Find where the given text appears and provide that cell's center as [x, y] coordinate. 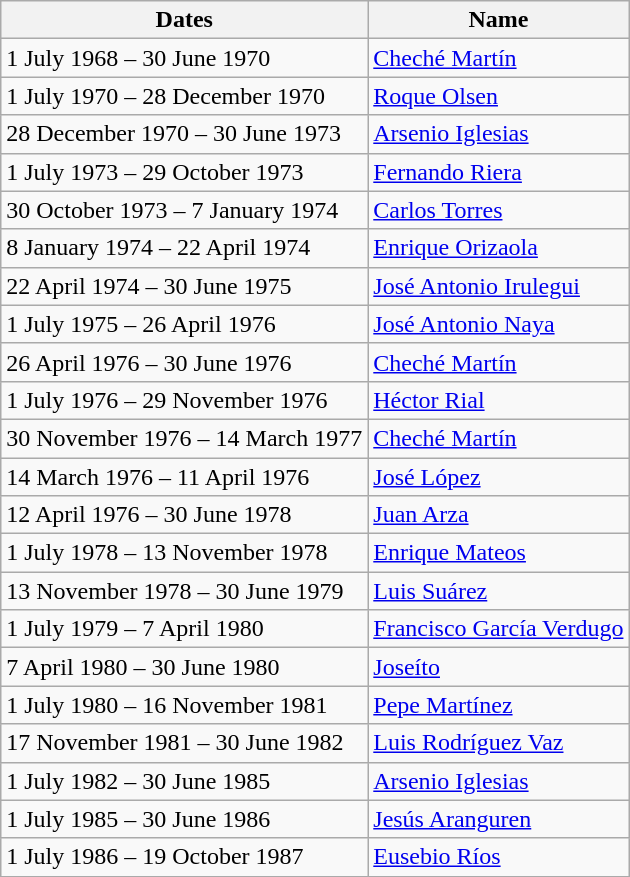
1 July 1985 – 30 June 1986 [184, 819]
Roque Olsen [498, 96]
1 July 1973 – 29 October 1973 [184, 172]
José Antonio Naya [498, 324]
Luis Suárez [498, 591]
Jesús Aranguren [498, 819]
Joseíto [498, 667]
30 October 1973 – 7 January 1974 [184, 210]
Fernando Riera [498, 172]
1 July 1975 – 26 April 1976 [184, 324]
7 April 1980 – 30 June 1980 [184, 667]
José Antonio Irulegui [498, 286]
28 December 1970 – 30 June 1973 [184, 134]
Enrique Mateos [498, 553]
12 April 1976 – 30 June 1978 [184, 515]
Pepe Martínez [498, 705]
1 July 1978 – 13 November 1978 [184, 553]
Name [498, 20]
1 July 1968 – 30 June 1970 [184, 58]
Luis Rodríguez Vaz [498, 743]
22 April 1974 – 30 June 1975 [184, 286]
Eusebio Ríos [498, 857]
26 April 1976 – 30 June 1976 [184, 362]
1 July 1982 – 30 June 1985 [184, 781]
14 March 1976 – 11 April 1976 [184, 477]
1 July 1980 – 16 November 1981 [184, 705]
Francisco García Verdugo [498, 629]
Dates [184, 20]
Juan Arza [498, 515]
13 November 1978 – 30 June 1979 [184, 591]
Héctor Rial [498, 400]
8 January 1974 – 22 April 1974 [184, 248]
1 July 1976 – 29 November 1976 [184, 400]
17 November 1981 – 30 June 1982 [184, 743]
Enrique Orizaola [498, 248]
José López [498, 477]
Carlos Torres [498, 210]
30 November 1976 – 14 March 1977 [184, 438]
1 July 1979 – 7 April 1980 [184, 629]
1 July 1970 – 28 December 1970 [184, 96]
1 July 1986 – 19 October 1987 [184, 857]
